Find where the given text appears and provide that cell's center as (X, Y) coordinate. 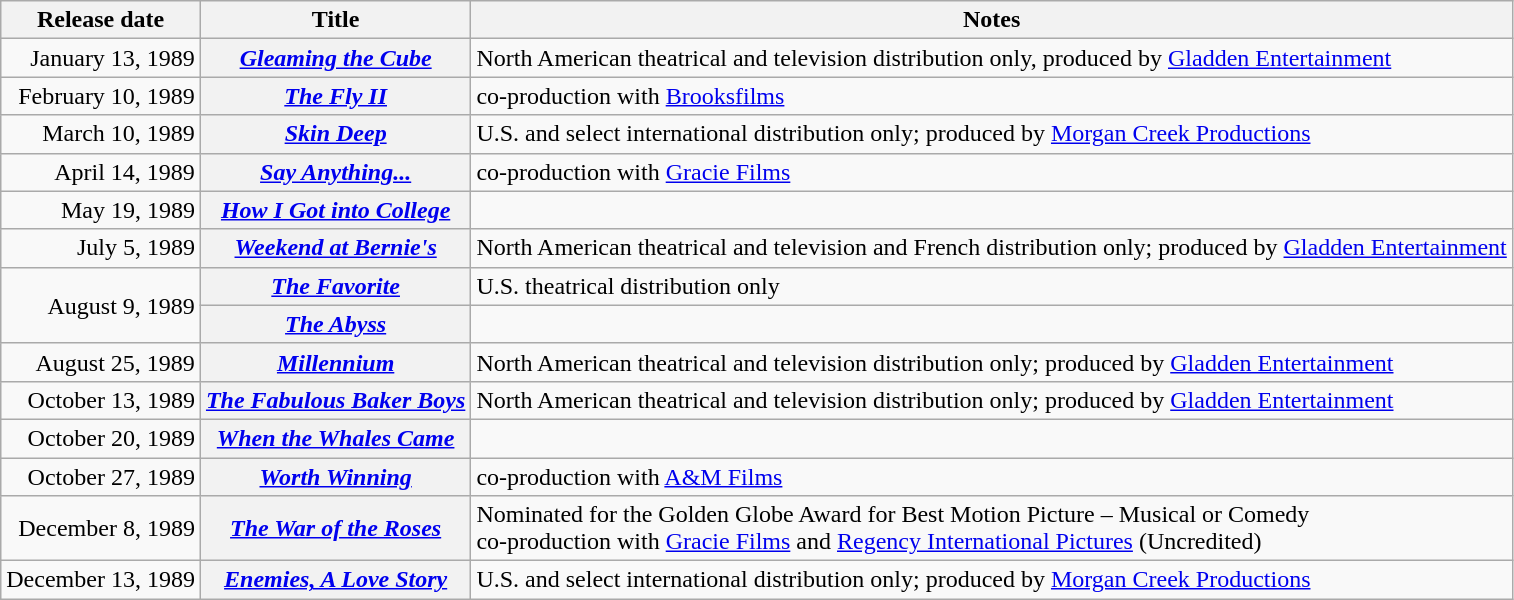
How I Got into College (335, 210)
March 10, 1989 (101, 134)
co-production with Gracie Films (992, 172)
Title (335, 20)
Notes (992, 20)
February 10, 1989 (101, 96)
October 13, 1989 (101, 400)
Release date (101, 20)
April 14, 1989 (101, 172)
December 13, 1989 (101, 580)
North American theatrical and television distribution only, produced by Gladden Entertainment (992, 58)
The Fabulous Baker Boys (335, 400)
co-production with A&M Films (992, 477)
When the Whales Came (335, 438)
Say Anything... (335, 172)
U.S. theatrical distribution only (992, 286)
May 19, 1989 (101, 210)
Skin Deep (335, 134)
The Fly II (335, 96)
January 13, 1989 (101, 58)
Enemies, A Love Story (335, 580)
North American theatrical and television and French distribution only; produced by Gladden Entertainment (992, 248)
Gleaming the Cube (335, 58)
The Abyss (335, 324)
Millennium (335, 362)
October 20, 1989 (101, 438)
July 5, 1989 (101, 248)
Weekend at Bernie's (335, 248)
The Favorite (335, 286)
August 9, 1989 (101, 305)
Worth Winning (335, 477)
co-production with Brooksfilms (992, 96)
October 27, 1989 (101, 477)
December 8, 1989 (101, 528)
The War of the Roses (335, 528)
August 25, 1989 (101, 362)
